Detect which cell encompasses the target text, then output its [x, y] center coordinate. 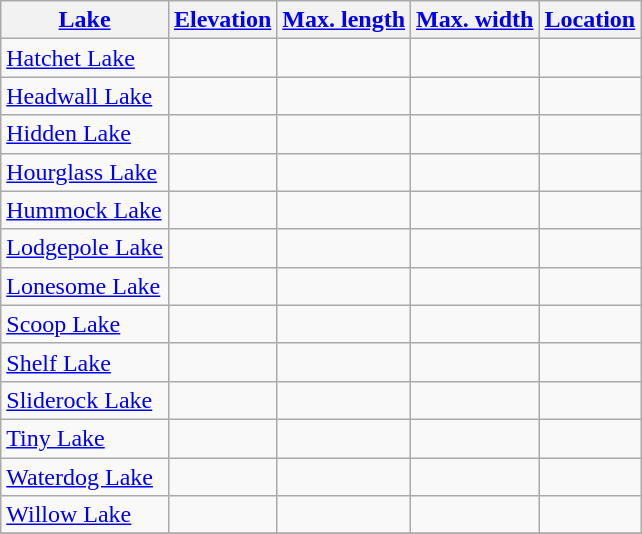
Location [590, 20]
Sliderock Lake [85, 400]
Max. length [344, 20]
Scoop Lake [85, 324]
Hatchet Lake [85, 58]
Headwall Lake [85, 96]
Willow Lake [85, 515]
Hummock Lake [85, 210]
Lonesome Lake [85, 286]
Waterdog Lake [85, 477]
Lake [85, 20]
Max. width [475, 20]
Tiny Lake [85, 438]
Hourglass Lake [85, 172]
Hidden Lake [85, 134]
Elevation [222, 20]
Shelf Lake [85, 362]
Lodgepole Lake [85, 248]
